For the text-containing cell, return its midpoint in (x, y) coordinate format. 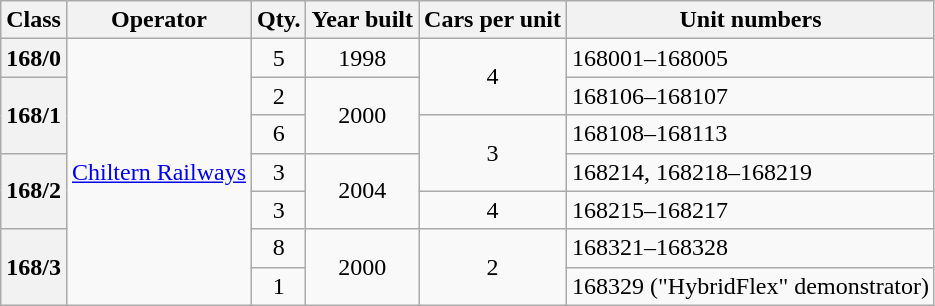
168/2 (34, 191)
168106–168107 (751, 96)
168/1 (34, 115)
Operator (158, 20)
168108–168113 (751, 134)
168329 ("HybridFlex" demonstrator) (751, 286)
168214, 168218–168219 (751, 172)
Chiltern Railways (158, 172)
168215–168217 (751, 210)
1998 (362, 58)
5 (279, 58)
Year built (362, 20)
2004 (362, 191)
1 (279, 286)
Qty. (279, 20)
168001–168005 (751, 58)
Unit numbers (751, 20)
Cars per unit (493, 20)
168321–168328 (751, 248)
168/3 (34, 267)
168/0 (34, 58)
8 (279, 248)
Class (34, 20)
6 (279, 134)
